Find where the given text appears and provide that cell's center as (x, y) coordinate. 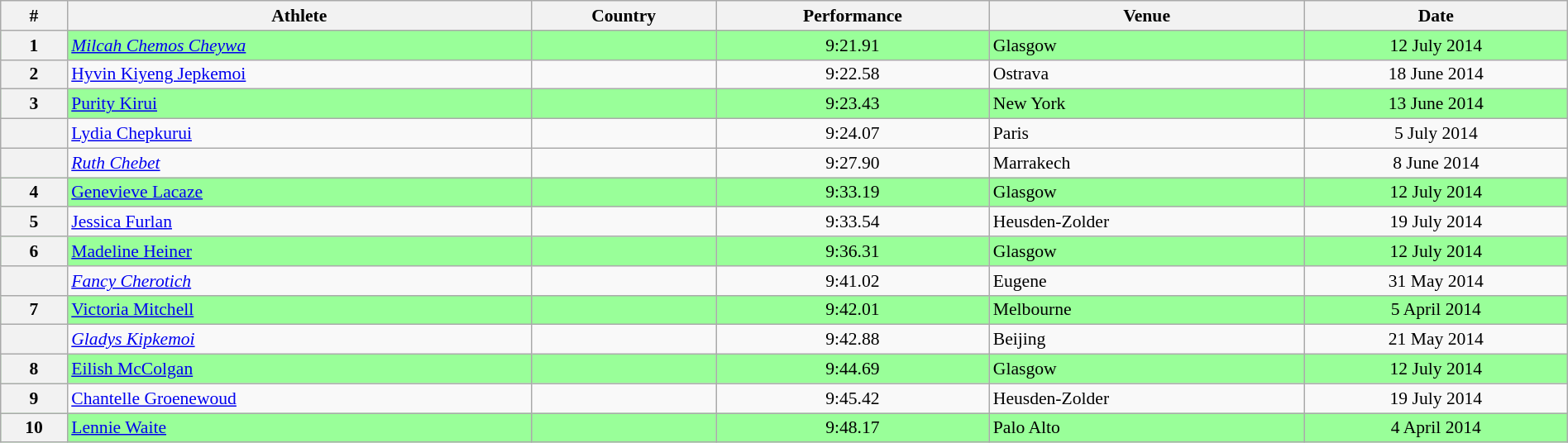
Palo Alto (1147, 428)
Madeline Heiner (299, 251)
3 (34, 104)
2 (34, 74)
Hyvin Kiyeng Jepkemoi (299, 74)
Ruth Chebet (299, 163)
13 June 2014 (1436, 104)
# (34, 16)
9:24.07 (853, 134)
9:42.88 (853, 340)
Milcah Chemos Cheywa (299, 45)
Purity Kirui (299, 104)
Paris (1147, 134)
9:33.54 (853, 222)
9:45.42 (853, 398)
8 (34, 369)
7 (34, 310)
Lennie Waite (299, 428)
Marrakech (1147, 163)
9:27.90 (853, 163)
9:44.69 (853, 369)
Eugene (1147, 281)
8 June 2014 (1436, 163)
Chantelle Groenewoud (299, 398)
Date (1436, 16)
9:36.31 (853, 251)
9:22.58 (853, 74)
Athlete (299, 16)
Gladys Kipkemoi (299, 340)
4 April 2014 (1436, 428)
9 (34, 398)
4 (34, 193)
Melbourne (1147, 310)
9:33.19 (853, 193)
9:23.43 (853, 104)
10 (34, 428)
18 June 2014 (1436, 74)
6 (34, 251)
Jessica Furlan (299, 222)
Victoria Mitchell (299, 310)
Ostrava (1147, 74)
Country (624, 16)
21 May 2014 (1436, 340)
Venue (1147, 16)
9:21.91 (853, 45)
Eilish McColgan (299, 369)
Lydia Chepkurui (299, 134)
5 April 2014 (1436, 310)
5 July 2014 (1436, 134)
Beijing (1147, 340)
9:48.17 (853, 428)
Performance (853, 16)
5 (34, 222)
1 (34, 45)
New York (1147, 104)
Genevieve Lacaze (299, 193)
9:42.01 (853, 310)
Fancy Cherotich (299, 281)
9:41.02 (853, 281)
31 May 2014 (1436, 281)
